Identify which cell holds the provided text, then report its [x, y] central coordinate. 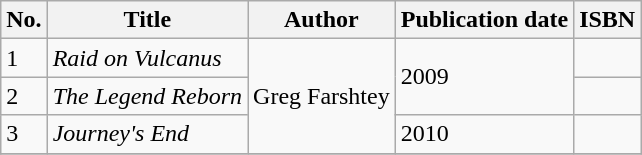
Author [322, 20]
Journey's End [147, 134]
Title [147, 20]
Raid on Vulcanus [147, 58]
3 [24, 134]
2010 [484, 134]
1 [24, 58]
Greg Farshtey [322, 96]
2009 [484, 77]
2 [24, 96]
Publication date [484, 20]
The Legend Reborn [147, 96]
No. [24, 20]
ISBN [608, 20]
